Find where the given text appears and provide that cell's center as [X, Y] coordinate. 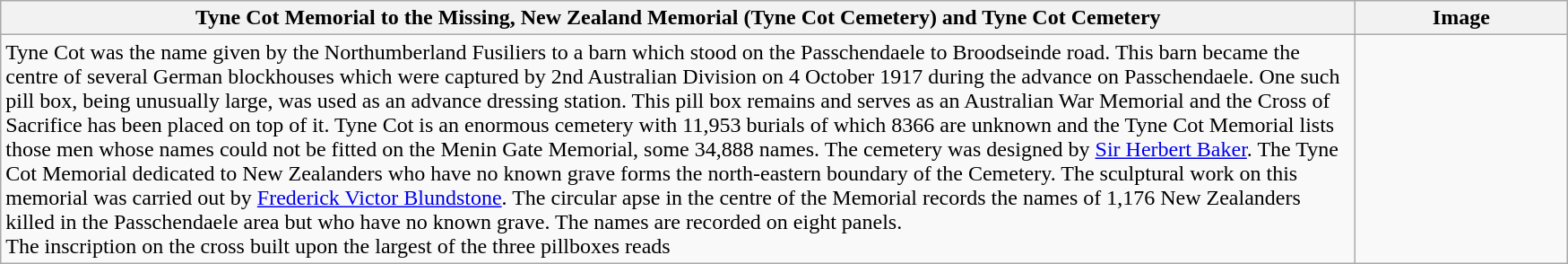
Tyne Cot Memorial to the Missing, New Zealand Memorial (Tyne Cot Cemetery) and Tyne Cot Cemetery [678, 18]
Image [1461, 18]
